Scan for the cell matching the given text and deliver its (X, Y) coordinate at center. 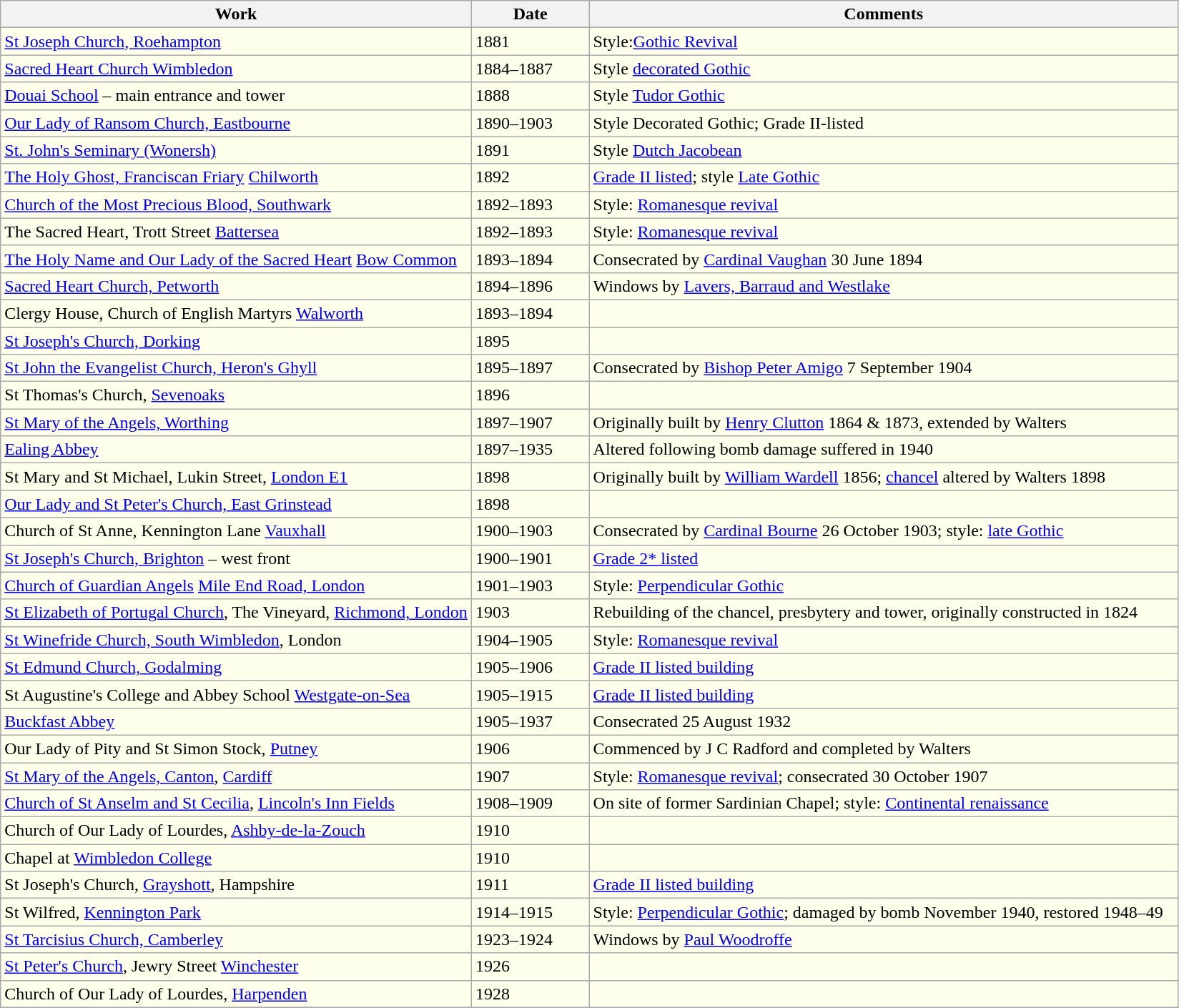
St Tarcisius Church, Camberley (236, 939)
St Mary and St Michael, Lukin Street, London E1 (236, 477)
1903 (531, 613)
Comments (884, 14)
Date (531, 14)
Grade 2* listed (884, 558)
1914–1915 (531, 912)
St Edmund Church, Godalming (236, 667)
1923–1924 (531, 939)
Work (236, 14)
Church of the Most Precious Blood, Southwark (236, 204)
1908–1909 (531, 804)
1900–1901 (531, 558)
1901–1903 (531, 585)
1900–1903 (531, 531)
Consecrated by Cardinal Vaughan 30 June 1894 (884, 259)
Chapel at Wimbledon College (236, 858)
1884–1887 (531, 69)
1895–1897 (531, 368)
Style Decorated Gothic; Grade II-listed (884, 123)
1897–1935 (531, 450)
Church of St Anne, Kennington Lane Vauxhall (236, 531)
Style: Romanesque revival; consecrated 30 October 1907 (884, 776)
Style Dutch Jacobean (884, 150)
Buckfast Abbey (236, 721)
St Joseph Church, Roehampton (236, 41)
Consecrated 25 August 1932 (884, 721)
Altered following bomb damage suffered in 1940 (884, 450)
Clergy House, Church of English Martyrs Walworth (236, 313)
Church of Guardian Angels Mile End Road, London (236, 585)
Windows by Lavers, Barraud and Westlake (884, 286)
St Joseph's Church, Dorking (236, 341)
Originally built by William Wardell 1856; chancel altered by Walters 1898 (884, 477)
1897–1907 (531, 423)
1892 (531, 177)
1894–1896 (531, 286)
St Elizabeth of Portugal Church, The Vineyard, Richmond, London (236, 613)
Ealing Abbey (236, 450)
St Mary of the Angels, Worthing (236, 423)
Style decorated Gothic (884, 69)
1890–1903 (531, 123)
1905–1915 (531, 694)
St Wilfred, Kennington Park (236, 912)
Church of Our Lady of Lourdes, Harpenden (236, 994)
1926 (531, 967)
Commenced by J C Radford and completed by Walters (884, 748)
Our Lady of Pity and St Simon Stock, Putney (236, 748)
The Holy Name and Our Lady of the Sacred Heart Bow Common (236, 259)
Style Tudor Gothic (884, 96)
On site of former Sardinian Chapel; style: Continental renaissance (884, 804)
Douai School – main entrance and tower (236, 96)
Our Lady and St Peter's Church, East Grinstead (236, 504)
St Peter's Church, Jewry Street Winchester (236, 967)
St Mary of the Angels, Canton, Cardiff (236, 776)
Consecrated by Cardinal Bourne 26 October 1903; style: late Gothic (884, 531)
Rebuilding of the chancel, presbytery and tower, originally constructed in 1824 (884, 613)
1905–1906 (531, 667)
Our Lady of Ransom Church, Eastbourne (236, 123)
St Augustine's College and Abbey School Westgate-on-Sea (236, 694)
St Joseph's Church, Brighton – west front (236, 558)
1891 (531, 150)
Sacred Heart Church Wimbledon (236, 69)
Consecrated by Bishop Peter Amigo 7 September 1904 (884, 368)
The Sacred Heart, Trott Street Battersea (236, 232)
Sacred Heart Church, Petworth (236, 286)
Church of St Anselm and St Cecilia, Lincoln's Inn Fields (236, 804)
1911 (531, 885)
Windows by Paul Woodroffe (884, 939)
1904–1905 (531, 640)
Style: Perpendicular Gothic; damaged by bomb November 1940, restored 1948–49 (884, 912)
1888 (531, 96)
Originally built by Henry Clutton 1864 & 1873, extended by Walters (884, 423)
St. John's Seminary (Wonersh) (236, 150)
St Thomas's Church, Sevenoaks (236, 395)
Style:Gothic Revival (884, 41)
St Joseph's Church, Grayshott, Hampshire (236, 885)
St John the Evangelist Church, Heron's Ghyll (236, 368)
1895 (531, 341)
The Holy Ghost, Franciscan Friary Chilworth (236, 177)
Style: Perpendicular Gothic (884, 585)
1928 (531, 994)
1881 (531, 41)
1907 (531, 776)
Grade II listed; style Late Gothic (884, 177)
1906 (531, 748)
Church of Our Lady of Lourdes, Ashby-de-la-Zouch (236, 831)
1905–1937 (531, 721)
1896 (531, 395)
St Winefride Church, South Wimbledon, London (236, 640)
